Determine the [x, y] coordinate at the center of the cell enclosing the given text.  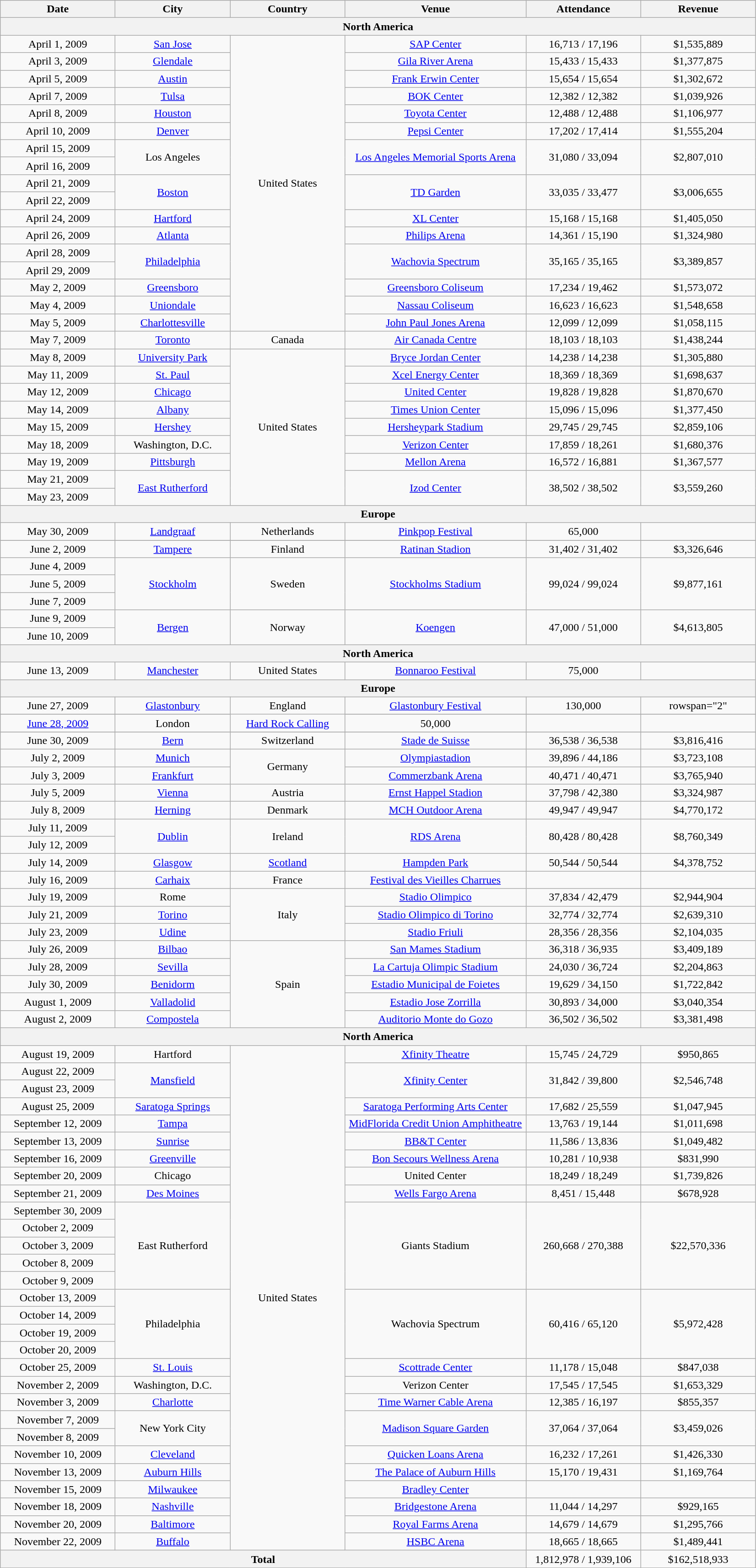
May 19, 2009 [58, 462]
Dublin [173, 836]
31,402 / 31,402 [583, 549]
June 5, 2009 [58, 584]
33,035 / 33,477 [583, 192]
14,361 / 15,190 [583, 236]
June 4, 2009 [58, 566]
Valladolid [173, 1002]
Switzerland [287, 740]
June 30, 2009 [58, 740]
Scotland [287, 862]
$1,573,072 [698, 288]
The Palace of Auburn Hills [436, 1472]
$1,295,766 [698, 1524]
Madison Square Garden [436, 1428]
$678,928 [698, 1193]
June 13, 2009 [58, 671]
$8,760,349 [698, 836]
April 26, 2009 [58, 236]
November 8, 2009 [58, 1437]
Rome [173, 897]
May 14, 2009 [58, 410]
Bradley Center [436, 1489]
Houston [173, 113]
Glastonbury Festival [436, 706]
October 2, 2009 [58, 1228]
May 4, 2009 [58, 305]
Saratoga Performing Arts Center [436, 1106]
April 10, 2009 [58, 131]
Los Angeles [173, 157]
28,356 / 28,356 [583, 932]
Gila River Arena [436, 61]
Quicken Loans Arena [436, 1455]
July 2, 2009 [58, 758]
Greenville [173, 1158]
$1,058,115 [698, 323]
Stockholm [173, 584]
$3,006,655 [698, 192]
France [287, 880]
$1,555,204 [698, 131]
April 22, 2009 [58, 200]
September 12, 2009 [58, 1124]
17,202 / 17,414 [583, 131]
St. Paul [173, 375]
47,000 / 51,000 [583, 627]
24,030 / 36,724 [583, 967]
England [287, 706]
$1,367,577 [698, 462]
Nassau Coliseum [436, 305]
Stadio Olimpico di Torino [436, 915]
October 20, 2009 [58, 1350]
17,545 / 17,545 [583, 1385]
April 28, 2009 [58, 253]
37,798 / 42,380 [583, 793]
Charlottesville [173, 323]
$1,106,977 [698, 113]
$3,389,857 [698, 262]
$9,877,161 [698, 584]
November 13, 2009 [58, 1472]
RDS Arena [436, 836]
April 15, 2009 [58, 148]
rowspan="2" [698, 706]
15,168 / 15,168 [583, 218]
$1,405,050 [698, 218]
$1,722,842 [698, 984]
$1,049,482 [698, 1141]
50,544 / 50,544 [583, 862]
Hershey [173, 427]
$1,047,945 [698, 1106]
April 5, 2009 [58, 79]
May 7, 2009 [58, 340]
$929,165 [698, 1507]
July 21, 2009 [58, 915]
May 12, 2009 [58, 392]
Sweden [287, 584]
Auditorio Monte do Gozo [436, 1019]
Commerzbank Arena [436, 776]
Tampa [173, 1124]
University Park [173, 357]
$3,324,987 [698, 793]
Frank Erwin Center [436, 79]
May 5, 2009 [58, 323]
May 23, 2009 [58, 496]
Hard Rock Calling [287, 723]
Xfinity Center [436, 1080]
36,502 / 36,502 [583, 1019]
August 22, 2009 [58, 1072]
$1,302,672 [698, 79]
July 28, 2009 [58, 967]
35,165 / 35,165 [583, 262]
$3,765,940 [698, 776]
37,834 / 42,479 [583, 897]
May 21, 2009 [58, 479]
July 14, 2009 [58, 862]
Tampere [173, 549]
Glasgow [173, 862]
April 1, 2009 [58, 44]
John Paul Jones Arena [436, 323]
17,234 / 19,462 [583, 288]
Cleveland [173, 1455]
XL Center [436, 218]
36,538 / 36,538 [583, 740]
Toronto [173, 340]
31,080 / 33,094 [583, 157]
June 10, 2009 [58, 636]
Udine [173, 932]
$4,613,805 [698, 627]
Pittsburgh [173, 462]
Glendale [173, 61]
September 30, 2009 [58, 1211]
July 19, 2009 [58, 897]
April 7, 2009 [58, 96]
16,572 / 16,881 [583, 462]
Denver [173, 131]
Austin [173, 79]
September 13, 2009 [58, 1141]
November 3, 2009 [58, 1402]
Canada [287, 340]
15,745 / 24,729 [583, 1054]
$1,739,826 [698, 1176]
15,170 / 19,431 [583, 1472]
Torino [173, 915]
July 23, 2009 [58, 932]
13,763 / 19,144 [583, 1124]
Stadio Olimpico [436, 897]
Bilbao [173, 949]
Mansfield [173, 1080]
$1,011,698 [698, 1124]
Finland [287, 549]
14,238 / 14,238 [583, 357]
$1,377,875 [698, 61]
June 2, 2009 [58, 549]
18,369 / 18,369 [583, 375]
Times Union Center [436, 410]
15,433 / 15,433 [583, 61]
$1,305,880 [698, 357]
April 3, 2009 [58, 61]
18,103 / 18,103 [583, 340]
HSBC Arena [436, 1541]
Netherlands [287, 532]
$3,381,498 [698, 1019]
Giants Stadium [436, 1245]
$1,039,926 [698, 96]
Italy [287, 915]
31,842 / 39,800 [583, 1080]
1,812,978 / 1,939,106 [583, 1559]
Bon Secours Wellness Arena [436, 1158]
$5,972,428 [698, 1324]
19,629 / 34,150 [583, 984]
Xcel Energy Center [436, 375]
17,682 / 25,559 [583, 1106]
11,044 / 14,297 [583, 1507]
29,745 / 29,745 [583, 427]
14,679 / 14,679 [583, 1524]
Festival des Vieilles Charrues [436, 880]
Greensboro Coliseum [436, 288]
October 9, 2009 [58, 1280]
75,000 [583, 671]
$847,038 [698, 1368]
15,096 / 15,096 [583, 410]
19,828 / 19,828 [583, 392]
San Jose [173, 44]
10,281 / 10,938 [583, 1158]
Pepsi Center [436, 131]
$1,653,329 [698, 1385]
New York City [173, 1428]
Benidorm [173, 984]
Philips Arena [436, 236]
Austria [287, 793]
$22,570,336 [698, 1245]
Baltimore [173, 1524]
Frankfurt [173, 776]
Albany [173, 410]
$831,990 [698, 1158]
July 26, 2009 [58, 949]
Germany [287, 766]
St. Louis [173, 1368]
Buffalo [173, 1541]
16,232 / 17,261 [583, 1455]
80,428 / 80,428 [583, 836]
Carhaix [173, 880]
April 16, 2009 [58, 166]
May 18, 2009 [58, 444]
$3,040,354 [698, 1002]
Bergen [173, 627]
BOK Center [436, 96]
May 8, 2009 [58, 357]
Bonnaroo Festival [436, 671]
Vienna [173, 793]
July 30, 2009 [58, 984]
Glastonbury [173, 706]
Mellon Arena [436, 462]
Total [263, 1559]
Spain [287, 984]
Charlotte [173, 1402]
65,000 [583, 532]
12,099 / 12,099 [583, 323]
November 10, 2009 [58, 1455]
Compostela [173, 1019]
$1,548,658 [698, 305]
99,024 / 99,024 [583, 584]
$2,807,010 [698, 157]
Denmark [287, 810]
Manchester [173, 671]
July 16, 2009 [58, 880]
11,178 / 15,048 [583, 1368]
Time Warner Cable Arena [436, 1402]
$1,438,244 [698, 340]
May 30, 2009 [58, 532]
La Cartuja Olimpic Stadium [436, 967]
TD Garden [436, 192]
Herning [173, 810]
Ratinan Stadion [436, 549]
$3,409,189 [698, 949]
October 14, 2009 [58, 1315]
Estadio Municipal de Foietes [436, 984]
August 25, 2009 [58, 1106]
60,416 / 65,120 [583, 1324]
$1,680,376 [698, 444]
Landgraaf [173, 532]
260,668 / 270,388 [583, 1245]
$1,169,764 [698, 1472]
October 25, 2009 [58, 1368]
$4,770,172 [698, 810]
Bern [173, 740]
Stade de Suisse [436, 740]
City [173, 9]
Ernst Happel Stadion [436, 793]
November 7, 2009 [58, 1420]
$3,559,260 [698, 488]
September 16, 2009 [58, 1158]
Hampden Park [436, 862]
September 21, 2009 [58, 1193]
Uniondale [173, 305]
130,000 [583, 706]
June 9, 2009 [58, 619]
Attendance [583, 9]
$1,489,441 [698, 1541]
Los Angeles Memorial Sports Arena [436, 157]
London [173, 723]
8,451 / 15,448 [583, 1193]
May 15, 2009 [58, 427]
$3,326,646 [698, 549]
Scottrade Center [436, 1368]
Estadio Jose Zorrilla [436, 1002]
Olympiastadion [436, 758]
April 24, 2009 [58, 218]
October 3, 2009 [58, 1245]
Bridgestone Arena [436, 1507]
$2,204,863 [698, 967]
BB&T Center [436, 1141]
$1,324,980 [698, 236]
November 15, 2009 [58, 1489]
$855,357 [698, 1402]
Stadio Friuli [436, 932]
39,896 / 44,186 [583, 758]
$162,518,933 [698, 1559]
Sevilla [173, 967]
Boston [173, 192]
Sunrise [173, 1141]
Date [58, 9]
12,488 / 12,488 [583, 113]
Norway [287, 627]
38,502 / 38,502 [583, 488]
Toyota Center [436, 113]
18,249 / 18,249 [583, 1176]
October 19, 2009 [58, 1333]
April 8, 2009 [58, 113]
June 7, 2009 [58, 601]
November 2, 2009 [58, 1385]
Revenue [698, 9]
MidFlorida Credit Union Amphitheatre [436, 1124]
May 2, 2009 [58, 288]
Air Canada Centre [436, 340]
Royal Farms Arena [436, 1524]
June 27, 2009 [58, 706]
$1,377,450 [698, 410]
$2,944,904 [698, 897]
40,471 / 40,471 [583, 776]
Xfinity Theatre [436, 1054]
Country [287, 9]
Venue [436, 9]
Wells Fargo Arena [436, 1193]
SAP Center [436, 44]
$3,723,108 [698, 758]
$1,698,637 [698, 375]
Hersheypark Stadium [436, 427]
$2,546,748 [698, 1080]
30,893 / 34,000 [583, 1002]
August 23, 2009 [58, 1089]
$950,865 [698, 1054]
November 22, 2009 [58, 1541]
$3,816,416 [698, 740]
$1,870,670 [698, 392]
Tulsa [173, 96]
July 3, 2009 [58, 776]
$2,104,035 [698, 932]
April 21, 2009 [58, 183]
50,000 [436, 723]
Auburn Hills [173, 1472]
11,586 / 13,836 [583, 1141]
Ireland [287, 836]
April 29, 2009 [58, 270]
September 20, 2009 [58, 1176]
July 5, 2009 [58, 793]
36,318 / 36,935 [583, 949]
$2,859,106 [698, 427]
June 28, 2009 [58, 723]
May 11, 2009 [58, 375]
$3,459,026 [698, 1428]
$1,535,889 [698, 44]
November 18, 2009 [58, 1507]
August 2, 2009 [58, 1019]
Izod Center [436, 488]
October 8, 2009 [58, 1263]
$4,378,752 [698, 862]
15,654 / 15,654 [583, 79]
Greensboro [173, 288]
August 1, 2009 [58, 1002]
Pinkpop Festival [436, 532]
October 13, 2009 [58, 1298]
Saratoga Springs [173, 1106]
$2,639,310 [698, 915]
November 20, 2009 [58, 1524]
Stockholms Stadium [436, 584]
Munich [173, 758]
Milwaukee [173, 1489]
16,623 / 16,623 [583, 305]
18,665 / 18,665 [583, 1541]
July 8, 2009 [58, 810]
Des Moines [173, 1193]
49,947 / 49,947 [583, 810]
16,713 / 17,196 [583, 44]
$1,426,330 [698, 1455]
32,774 / 32,774 [583, 915]
July 12, 2009 [58, 845]
12,385 / 16,197 [583, 1402]
August 19, 2009 [58, 1054]
Koengen [436, 627]
17,859 / 18,261 [583, 444]
MCH Outdoor Arena [436, 810]
Bryce Jordan Center [436, 357]
San Mames Stadium [436, 949]
Atlanta [173, 236]
37,064 / 37,064 [583, 1428]
July 11, 2009 [58, 828]
Nashville [173, 1507]
12,382 / 12,382 [583, 96]
